Scan for the cell matching the given text and deliver its (X, Y) coordinate at center. 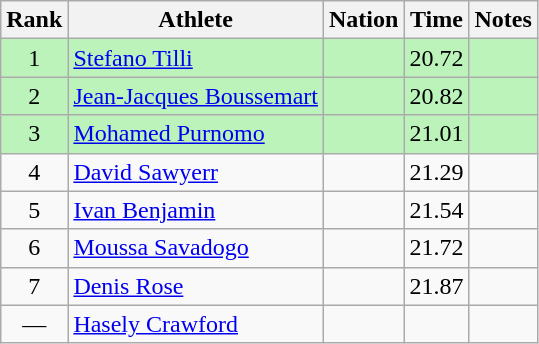
21.01 (436, 134)
— (34, 324)
21.72 (436, 248)
Mohamed Purnomo (196, 134)
5 (34, 210)
4 (34, 172)
Athlete (196, 20)
21.54 (436, 210)
3 (34, 134)
2 (34, 96)
21.29 (436, 172)
Jean-Jacques Boussemart (196, 96)
6 (34, 248)
Moussa Savadogo (196, 248)
Nation (364, 20)
Rank (34, 20)
1 (34, 58)
20.72 (436, 58)
20.82 (436, 96)
Ivan Benjamin (196, 210)
Stefano Tilli (196, 58)
7 (34, 286)
21.87 (436, 286)
Notes (503, 20)
Hasely Crawford (196, 324)
Denis Rose (196, 286)
Time (436, 20)
David Sawyerr (196, 172)
